Locate the cell with the specified text and output its (x, y) center coordinate. 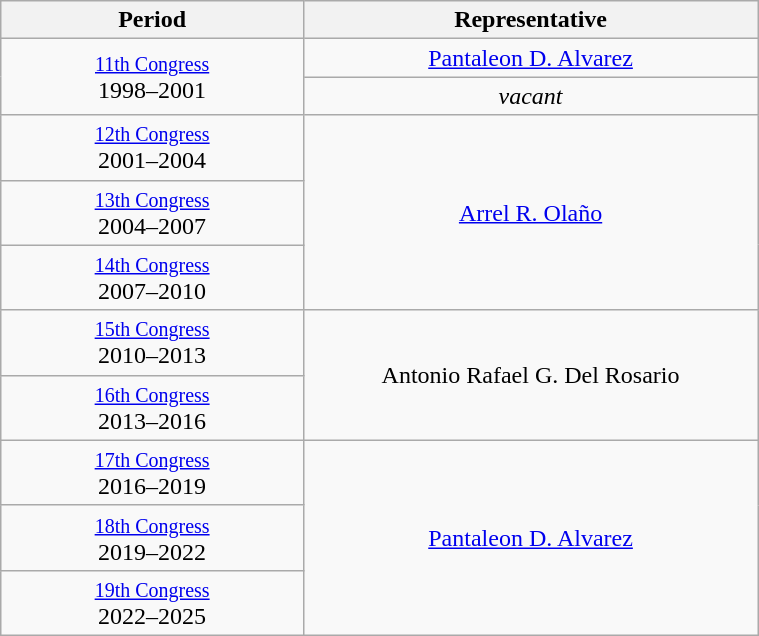
13th Congress2004–2007 (152, 212)
Arrel R. Olaño (530, 212)
14th Congress2007–2010 (152, 278)
Antonio Rafael G. Del Rosario (530, 375)
15th Congress2010–2013 (152, 342)
vacant (530, 96)
19th Congress2022–2025 (152, 602)
Period (152, 20)
18th Congress2019–2022 (152, 538)
12th Congress2001–2004 (152, 148)
17th Congress2016–2019 (152, 472)
11th Congress1998–2001 (152, 77)
16th Congress2013–2016 (152, 408)
Representative (530, 20)
